Search for the cell housing the specified text and yield its (X, Y) center coordinate. 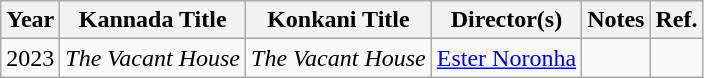
Ester Noronha (506, 58)
Notes (616, 20)
2023 (30, 58)
Year (30, 20)
Kannada Title (153, 20)
Director(s) (506, 20)
Konkani Title (339, 20)
Ref. (676, 20)
